Return (X, Y) of the center of cell containing provided text 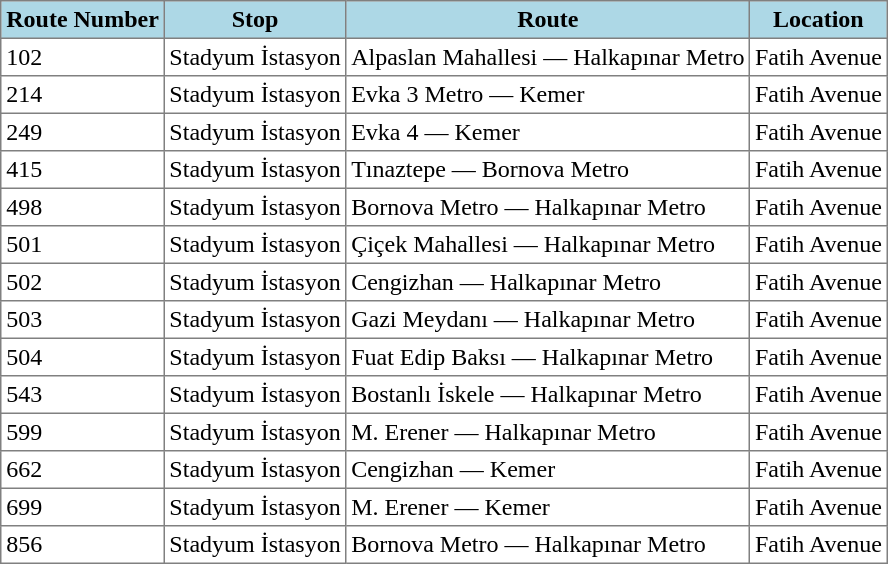
214 (82, 95)
102 (82, 57)
Fuat Edip Baksı — Halkapınar Metro (548, 357)
Bostanlı İskele — Halkapınar Metro (548, 395)
Route (548, 20)
856 (82, 545)
501 (82, 245)
Cengizhan — Halkapınar Metro (548, 282)
415 (82, 170)
699 (82, 507)
503 (82, 320)
Tınaztepe — Bornova Metro (548, 170)
Çiçek Mahallesi — Halkapınar Metro (548, 245)
M. Erener — Kemer (548, 507)
662 (82, 470)
249 (82, 132)
599 (82, 432)
Location (818, 20)
504 (82, 357)
543 (82, 395)
M. Erener — Halkapınar Metro (548, 432)
Cengizhan — Kemer (548, 470)
Alpaslan Mahallesi — Halkapınar Metro (548, 57)
Gazi Meydanı — Halkapınar Metro (548, 320)
Evka 4 — Kemer (548, 132)
Evka 3 Metro — Kemer (548, 95)
498 (82, 207)
Stop (255, 20)
502 (82, 282)
Route Number (82, 20)
